Return [x, y] of the center of cell containing provided text 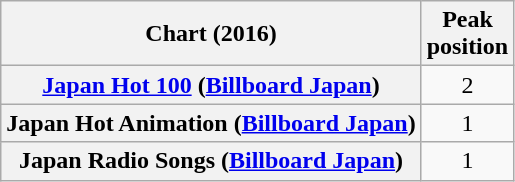
2 [467, 85]
Japan Hot Animation (Billboard Japan) [211, 123]
Japan Hot 100 (Billboard Japan) [211, 85]
Chart (2016) [211, 34]
Peakposition [467, 34]
Japan Radio Songs (Billboard Japan) [211, 161]
